Find where the given text appears and provide that cell's center as [x, y] coordinate. 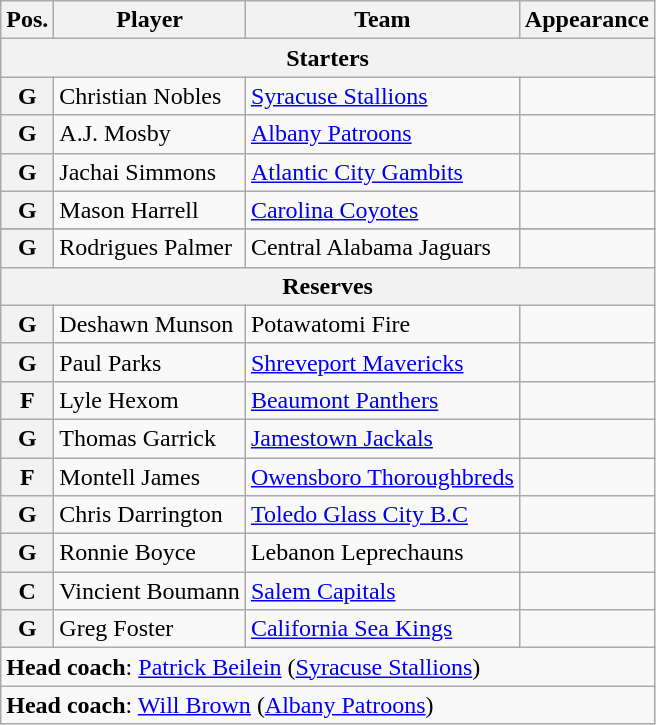
Christian Nobles [150, 96]
Reserves [328, 286]
Potawatomi Fire [382, 324]
Montell James [150, 477]
Albany Patroons [382, 134]
Team [382, 20]
Chris Darrington [150, 515]
Owensboro Thoroughbreds [382, 477]
Salem Capitals [382, 591]
Deshawn Munson [150, 324]
California Sea Kings [382, 629]
Ronnie Boyce [150, 553]
Jamestown Jackals [382, 438]
Jachai Simmons [150, 172]
Carolina Coyotes [382, 210]
Atlantic City Gambits [382, 172]
Central Alabama Jaguars [382, 248]
Syracuse Stallions [382, 96]
Lebanon Leprechauns [382, 553]
Lyle Hexom [150, 400]
Appearance [586, 20]
Player [150, 20]
Greg Foster [150, 629]
Thomas Garrick [150, 438]
Shreveport Mavericks [382, 362]
Toledo Glass City B.C [382, 515]
C [28, 591]
Beaumont Panthers [382, 400]
A.J. Mosby [150, 134]
Vincient Boumann [150, 591]
Head coach: Patrick Beilein (Syracuse Stallions) [328, 667]
Mason Harrell [150, 210]
Head coach: Will Brown (Albany Patroons) [328, 705]
Pos. [28, 20]
Rodrigues Palmer [150, 248]
Starters [328, 58]
Paul Parks [150, 362]
